Find where the given text appears and provide that cell's center as [x, y] coordinate. 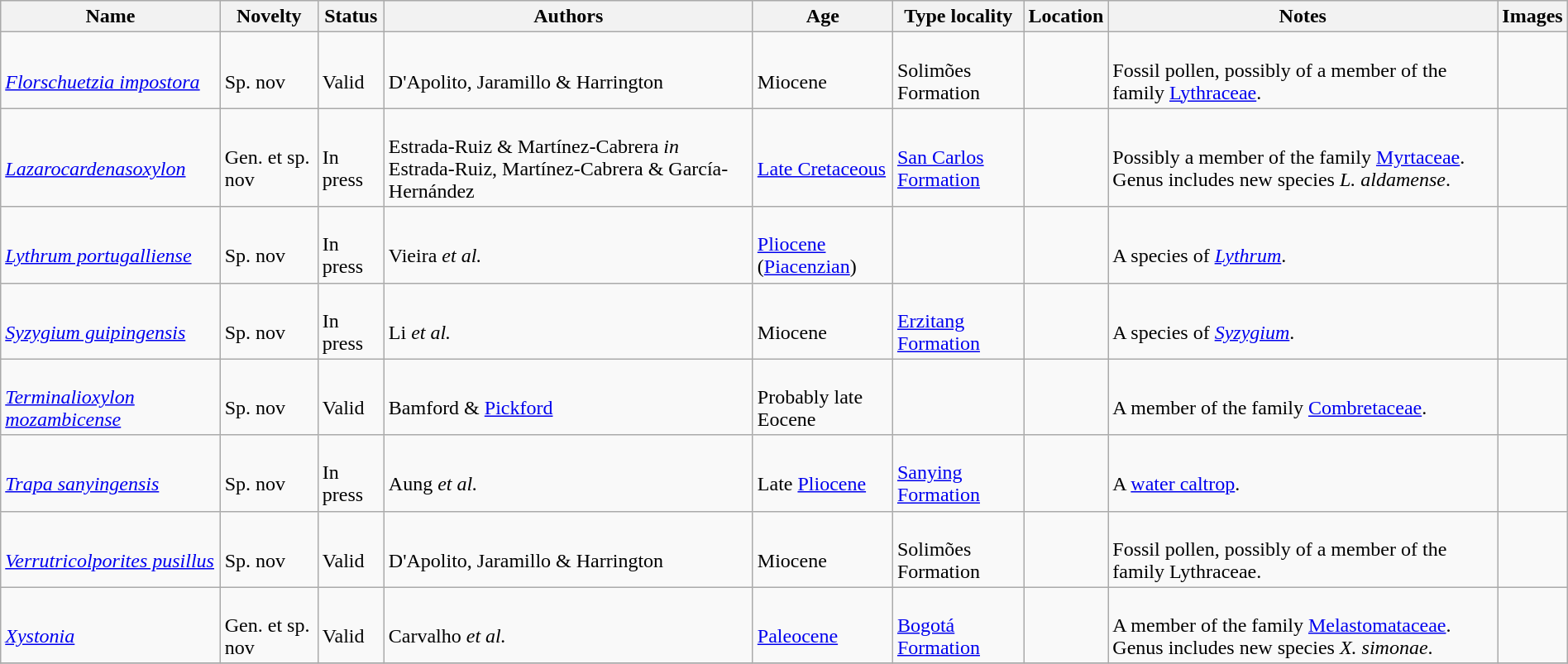
Location [1066, 17]
A member of the family Combretaceae. [1303, 397]
Possibly a member of the family Myrtaceae. Genus includes new species L. aldamense. [1303, 157]
Lythrum portugalliense [111, 245]
Sanying Formation [958, 473]
Authors [568, 17]
Probably late Eocene [822, 397]
Pliocene (Piacenzian) [822, 245]
Late Cretaceous [822, 157]
Li et al. [568, 321]
Erzitang Formation [958, 321]
Name [111, 17]
Images [1532, 17]
Verrutricolporites pusillus [111, 549]
San Carlos Formation [958, 157]
A species of Syzygium. [1303, 321]
Syzygium guipingensis [111, 321]
Xystonia [111, 625]
Novelty [269, 17]
Lazarocardenasoxylon [111, 157]
A water caltrop. [1303, 473]
Terminalioxylon mozambicense [111, 397]
Estrada-Ruiz & Martínez-Cabrera in Estrada-Ruiz, Martínez-Cabrera & García-Hernández [568, 157]
Late Pliocene [822, 473]
Type locality [958, 17]
Paleocene [822, 625]
Age [822, 17]
A member of the family Melastomataceae. Genus includes new species X. simonae. [1303, 625]
Bamford & Pickford [568, 397]
Aung et al. [568, 473]
Bogotá Formation [958, 625]
Carvalho et al. [568, 625]
Florschuetzia impostora [111, 70]
A species of Lythrum. [1303, 245]
Status [351, 17]
Notes [1303, 17]
Vieira et al. [568, 245]
Trapa sanyingensis [111, 473]
